Provide the (X, Y) coordinate of the cell's center where the given text is located.  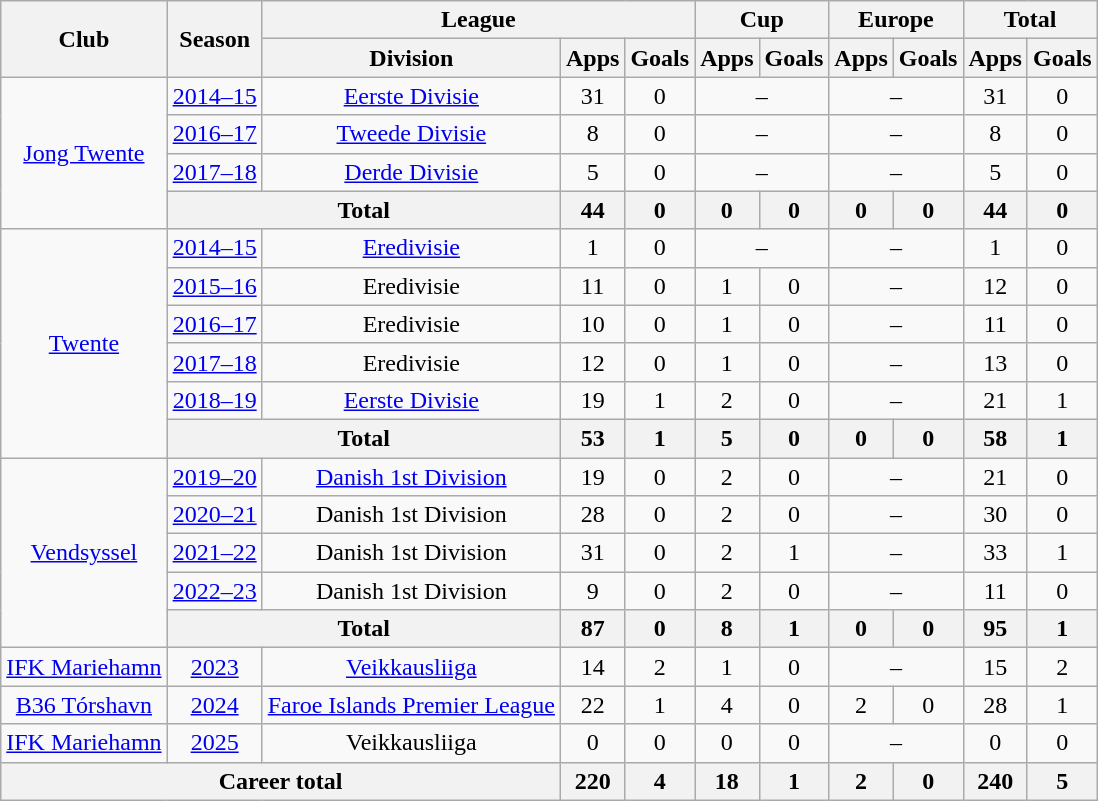
30 (995, 515)
13 (995, 362)
58 (995, 438)
Division (411, 58)
87 (592, 629)
2018–19 (214, 400)
Twente (84, 343)
2022–23 (214, 591)
Europe (896, 20)
B36 Tórshavn (84, 705)
240 (995, 781)
2023 (214, 667)
10 (592, 324)
Jong Twente (84, 153)
2024 (214, 705)
14 (592, 667)
2015–16 (214, 286)
Cup (762, 20)
Career total (281, 781)
15 (995, 667)
Derde Divisie (411, 172)
League (478, 20)
Vendsyssel (84, 553)
Club (84, 39)
22 (592, 705)
33 (995, 553)
18 (727, 781)
Season (214, 39)
Tweede Divisie (411, 134)
9 (592, 591)
Faroe Islands Premier League (411, 705)
2025 (214, 743)
53 (592, 438)
220 (592, 781)
95 (995, 629)
2020–21 (214, 515)
2019–20 (214, 477)
2021–22 (214, 553)
